For the text-containing cell, return its midpoint in (X, Y) coordinate format. 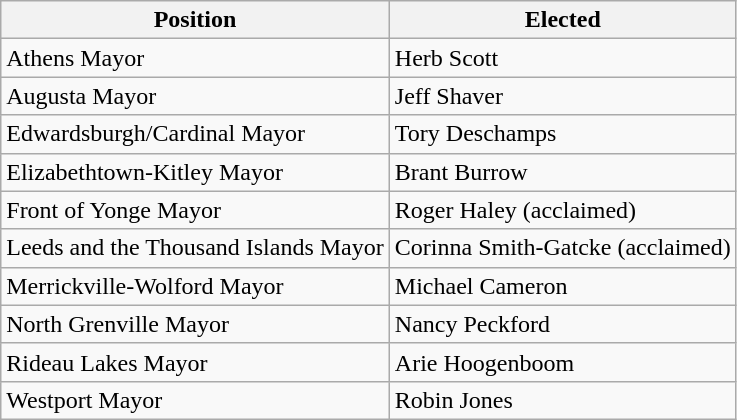
Herb Scott (562, 58)
Front of Yonge Mayor (196, 210)
Elected (562, 20)
Nancy Peckford (562, 324)
Westport Mayor (196, 400)
Michael Cameron (562, 286)
Rideau Lakes Mayor (196, 362)
Brant Burrow (562, 172)
Tory Deschamps (562, 134)
Merrickville-Wolford Mayor (196, 286)
Robin Jones (562, 400)
Corinna Smith-Gatcke (acclaimed) (562, 248)
Leeds and the Thousand Islands Mayor (196, 248)
Arie Hoogenboom (562, 362)
Roger Haley (acclaimed) (562, 210)
Jeff Shaver (562, 96)
Elizabethtown-Kitley Mayor (196, 172)
Position (196, 20)
North Grenville Mayor (196, 324)
Athens Mayor (196, 58)
Augusta Mayor (196, 96)
Edwardsburgh/Cardinal Mayor (196, 134)
